Capture the cell that displays the provided text and extract its [X, Y] central coordinate. 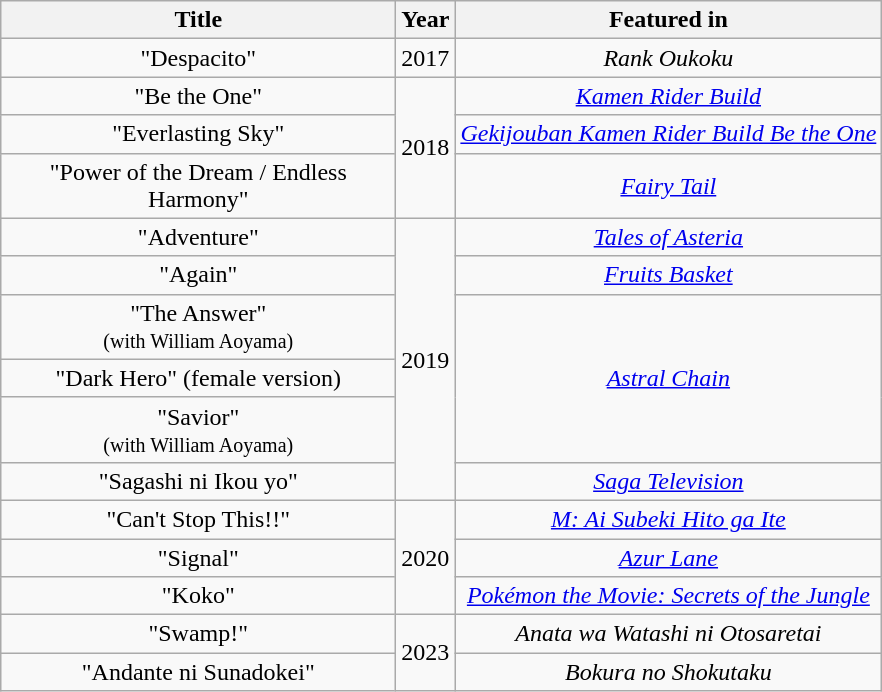
Astral Chain [668, 378]
"Again" [198, 275]
Gekijouban Kamen Rider Build Be the One [668, 134]
"Koko" [198, 596]
"Sagashi ni Ikou yo" [198, 481]
"Dark Hero" (female version) [198, 378]
M: Ai Subeki Hito ga Ite [668, 519]
Kamen Rider Build [668, 96]
"Savior"(with William Aoyama) [198, 430]
Rank Oukoku [668, 58]
"Swamp!" [198, 634]
"Adventure" [198, 237]
Fairy Tail [668, 186]
2020 [426, 557]
"Signal" [198, 557]
"Be the One" [198, 96]
"Power of the Dream / Endless Harmony" [198, 186]
Tales of Asteria [668, 237]
Bokura no Shokutaku [668, 672]
"Can't Stop This!!" [198, 519]
2017 [426, 58]
Azur Lane [668, 557]
Saga Television [668, 481]
2019 [426, 359]
Featured in [668, 20]
Year [426, 20]
"Everlasting Sky" [198, 134]
"Andante ni Sunadokei" [198, 672]
2018 [426, 148]
2023 [426, 653]
Fruits Basket [668, 275]
"Despacito" [198, 58]
Pokémon the Movie: Secrets of the Jungle [668, 596]
Anata wa Watashi ni Otosaretai [668, 634]
"The Answer"(with William Aoyama) [198, 326]
Title [198, 20]
